Capture the cell that displays the provided text and extract its (X, Y) central coordinate. 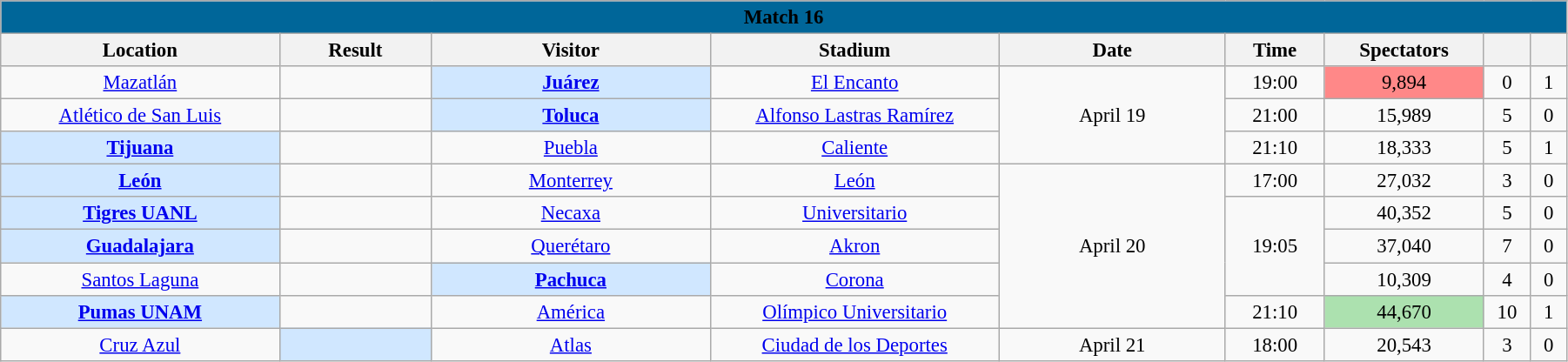
Pachuca (571, 279)
20,543 (1404, 345)
10 (1507, 312)
Caliente (854, 148)
Universitario (854, 213)
April 21 (1112, 345)
Tigres UANL (140, 213)
Result (355, 50)
Alfonso Lastras Ramírez (854, 116)
44,670 (1404, 312)
Spectators (1404, 50)
Pumas UNAM (140, 312)
Mazatlán (140, 83)
Toluca (571, 116)
Match 16 (784, 17)
April 20 (1112, 246)
Santos Laguna (140, 279)
Monterrey (571, 181)
19:00 (1275, 83)
Date (1112, 50)
27,032 (1404, 181)
9,894 (1404, 83)
Atlético de San Luis (140, 116)
18,333 (1404, 148)
Necaxa (571, 213)
Cruz Azul (140, 345)
37,040 (1404, 246)
América (571, 312)
17:00 (1275, 181)
7 (1507, 246)
19:05 (1275, 245)
Time (1275, 50)
15,989 (1404, 116)
40,352 (1404, 213)
Stadium (854, 50)
Akron (854, 246)
4 (1507, 279)
Visitor (571, 50)
Location (140, 50)
El Encanto (854, 83)
21:00 (1275, 116)
18:00 (1275, 345)
Querétaro (571, 246)
Olímpico Universitario (854, 312)
Juárez (571, 83)
Puebla (571, 148)
Tijuana (140, 148)
Corona (854, 279)
10,309 (1404, 279)
April 19 (1112, 115)
Atlas (571, 345)
Ciudad de los Deportes (854, 345)
Guadalajara (140, 246)
